Output the (X, Y) coordinate of the center of the cell containing the given text.  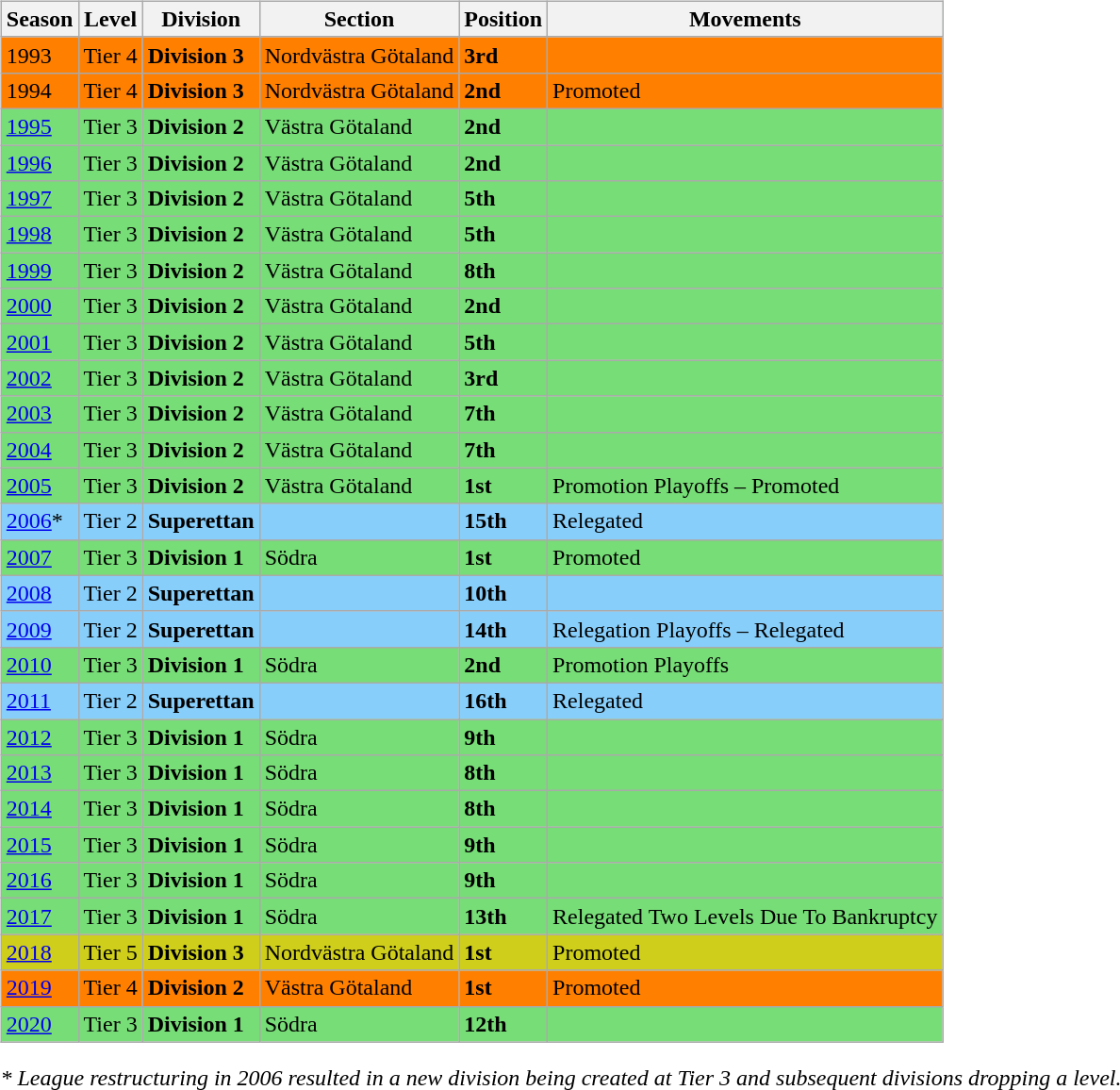
2013 (40, 773)
2010 (40, 665)
Promotion Playoffs (745, 665)
1996 (40, 163)
2003 (40, 414)
2020 (40, 1024)
2006* (40, 521)
2000 (40, 306)
2019 (40, 988)
15th (503, 521)
Level (110, 19)
10th (503, 593)
Section (359, 19)
2017 (40, 917)
1998 (40, 235)
16th (503, 701)
14th (503, 629)
Division (201, 19)
2004 (40, 450)
1995 (40, 126)
2015 (40, 845)
2009 (40, 629)
Promotion Playoffs – Promoted (745, 486)
1999 (40, 271)
2011 (40, 701)
1993 (40, 55)
1997 (40, 199)
2001 (40, 342)
2018 (40, 952)
12th (503, 1024)
2007 (40, 557)
2012 (40, 736)
2005 (40, 486)
Relegation Playoffs – Relegated (745, 629)
Position (503, 19)
1994 (40, 91)
Movements (745, 19)
2002 (40, 378)
Season (40, 19)
2016 (40, 881)
Relegated Two Levels Due To Bankruptcy (745, 917)
2014 (40, 809)
2008 (40, 593)
Tier 5 (110, 952)
13th (503, 917)
